Output the [X, Y] coordinate of the center of the cell containing the given text.  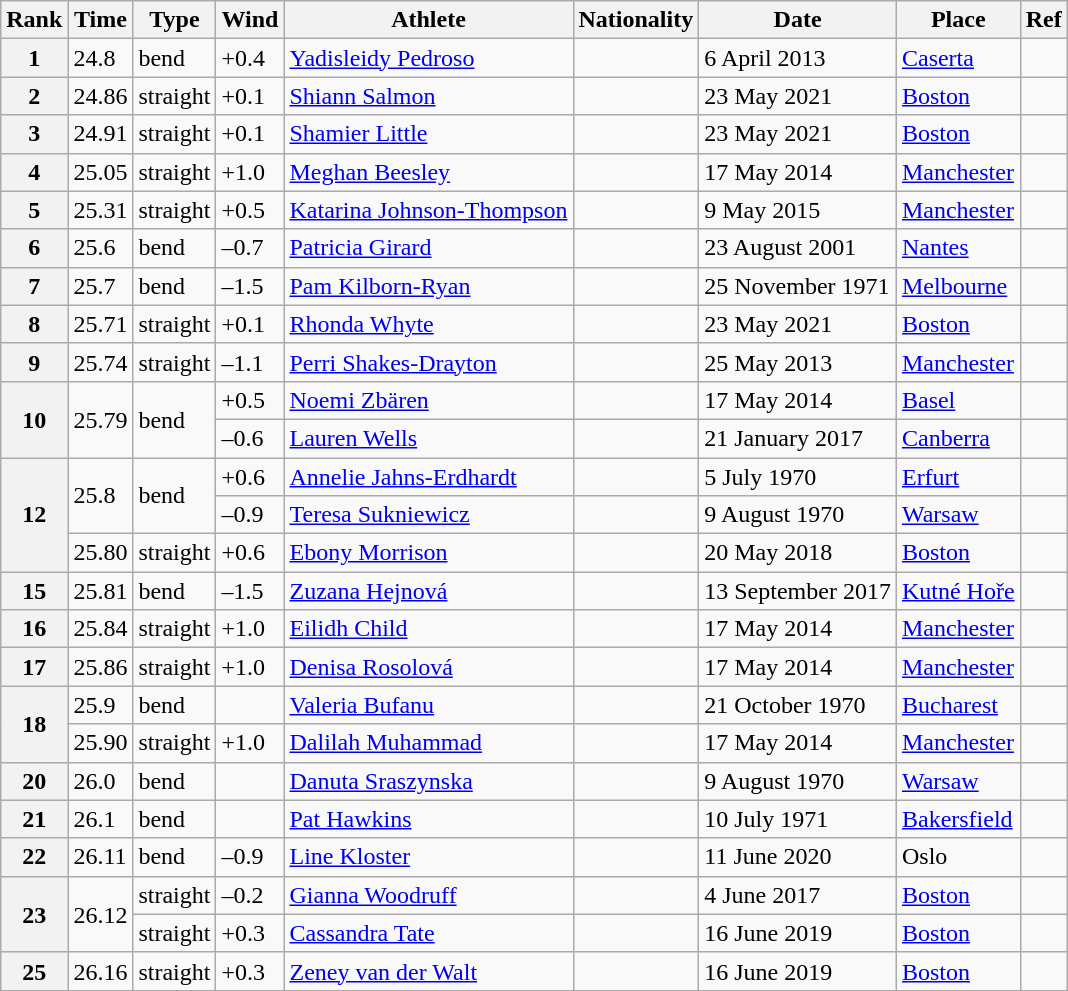
4 [34, 172]
25 May 2013 [798, 362]
Cassandra Tate [428, 933]
Shiann Salmon [428, 96]
Valeria Bufanu [428, 705]
26.11 [100, 857]
4 June 2017 [798, 895]
24.86 [100, 96]
25.8 [100, 496]
Place [958, 20]
24.8 [100, 58]
25.7 [100, 286]
Perri Shakes-Drayton [428, 362]
Bucharest [958, 705]
13 September 2017 [798, 591]
9 [34, 362]
6 [34, 248]
25.05 [100, 172]
20 May 2018 [798, 553]
Wind [250, 20]
Oslo [958, 857]
Basel [958, 400]
5 [34, 210]
23 August 2001 [798, 248]
Lauren Wells [428, 438]
Yadisleidy Pedroso [428, 58]
Zeney van der Walt [428, 971]
5 July 1970 [798, 477]
Danuta Sraszynska [428, 781]
Patricia Girard [428, 248]
Katarina Johnson-Thompson [428, 210]
+0.4 [250, 58]
Athlete [428, 20]
26.0 [100, 781]
25.74 [100, 362]
Gianna Woodruff [428, 895]
Meghan Beesley [428, 172]
11 June 2020 [798, 857]
–1.1 [250, 362]
24.91 [100, 134]
Melbourne [958, 286]
2 [34, 96]
3 [34, 134]
Ebony Morrison [428, 553]
25.71 [100, 324]
16 [34, 629]
25.90 [100, 743]
25.9 [100, 705]
Pam Kilborn-Ryan [428, 286]
Teresa Sukniewicz [428, 515]
17 [34, 667]
25.6 [100, 248]
23 [34, 914]
Line Kloster [428, 857]
21 January 2017 [798, 438]
Date [798, 20]
25.81 [100, 591]
Ref [1044, 20]
7 [34, 286]
–0.2 [250, 895]
Erfurt [958, 477]
Caserta [958, 58]
10 July 1971 [798, 819]
Zuzana Hejnová [428, 591]
Kutné Hoře [958, 591]
Nationality [636, 20]
Noemi Zbären [428, 400]
Rhonda Whyte [428, 324]
25.80 [100, 553]
25 [34, 971]
Time [100, 20]
25.79 [100, 419]
25.84 [100, 629]
26.12 [100, 914]
Bakersfield [958, 819]
26.16 [100, 971]
26.1 [100, 819]
–0.7 [250, 248]
Nantes [958, 248]
Pat Hawkins [428, 819]
15 [34, 591]
8 [34, 324]
9 May 2015 [798, 210]
Annelie Jahns-Erdhardt [428, 477]
Shamier Little [428, 134]
25 November 1971 [798, 286]
21 [34, 819]
25.86 [100, 667]
Canberra [958, 438]
Eilidh Child [428, 629]
Type [174, 20]
12 [34, 515]
18 [34, 724]
Dalilah Muhammad [428, 743]
Rank [34, 20]
20 [34, 781]
1 [34, 58]
Denisa Rosolová [428, 667]
6 April 2013 [798, 58]
–0.6 [250, 438]
10 [34, 419]
25.31 [100, 210]
22 [34, 857]
21 October 1970 [798, 705]
